Identify which cell holds the provided text, then report its [x, y] central coordinate. 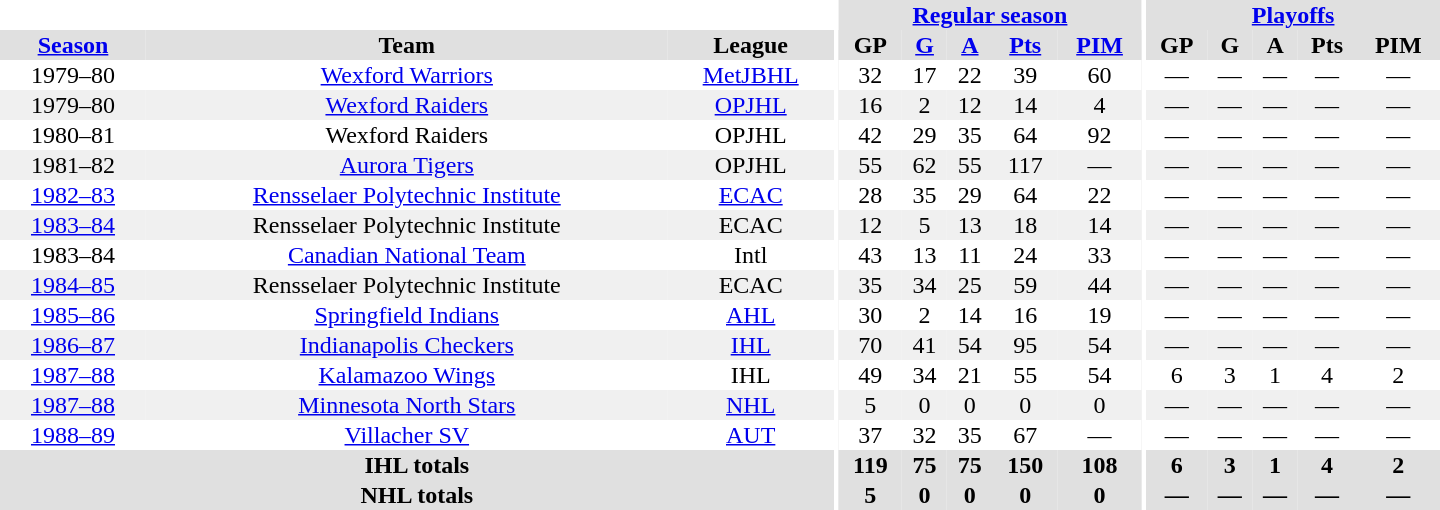
1985–86 [73, 315]
NHL [751, 405]
Team [407, 45]
Minnesota North Stars [407, 405]
League [751, 45]
70 [870, 345]
1988–89 [73, 435]
1981–82 [73, 165]
19 [1100, 315]
24 [1026, 255]
39 [1026, 75]
1984–85 [73, 285]
11 [970, 255]
150 [1026, 465]
1980–81 [73, 135]
108 [1100, 465]
AUT [751, 435]
Intl [751, 255]
MetJBHL [751, 75]
Kalamazoo Wings [407, 375]
Aurora Tigers [407, 165]
119 [870, 465]
60 [1100, 75]
AHL [751, 315]
44 [1100, 285]
37 [870, 435]
28 [870, 195]
67 [1026, 435]
21 [970, 375]
Wexford Warriors [407, 75]
17 [924, 75]
49 [870, 375]
Canadian National Team [407, 255]
1986–87 [73, 345]
Playoffs [1293, 15]
117 [1026, 165]
Springfield Indians [407, 315]
IHL totals [417, 465]
95 [1026, 345]
42 [870, 135]
92 [1100, 135]
Indianapolis Checkers [407, 345]
Villacher SV [407, 435]
NHL totals [417, 495]
33 [1100, 255]
Regular season [990, 15]
59 [1026, 285]
30 [870, 315]
25 [970, 285]
18 [1026, 225]
62 [924, 165]
Season [73, 45]
41 [924, 345]
43 [870, 255]
1982–83 [73, 195]
